For the text-containing cell, return its midpoint in [X, Y] coordinate format. 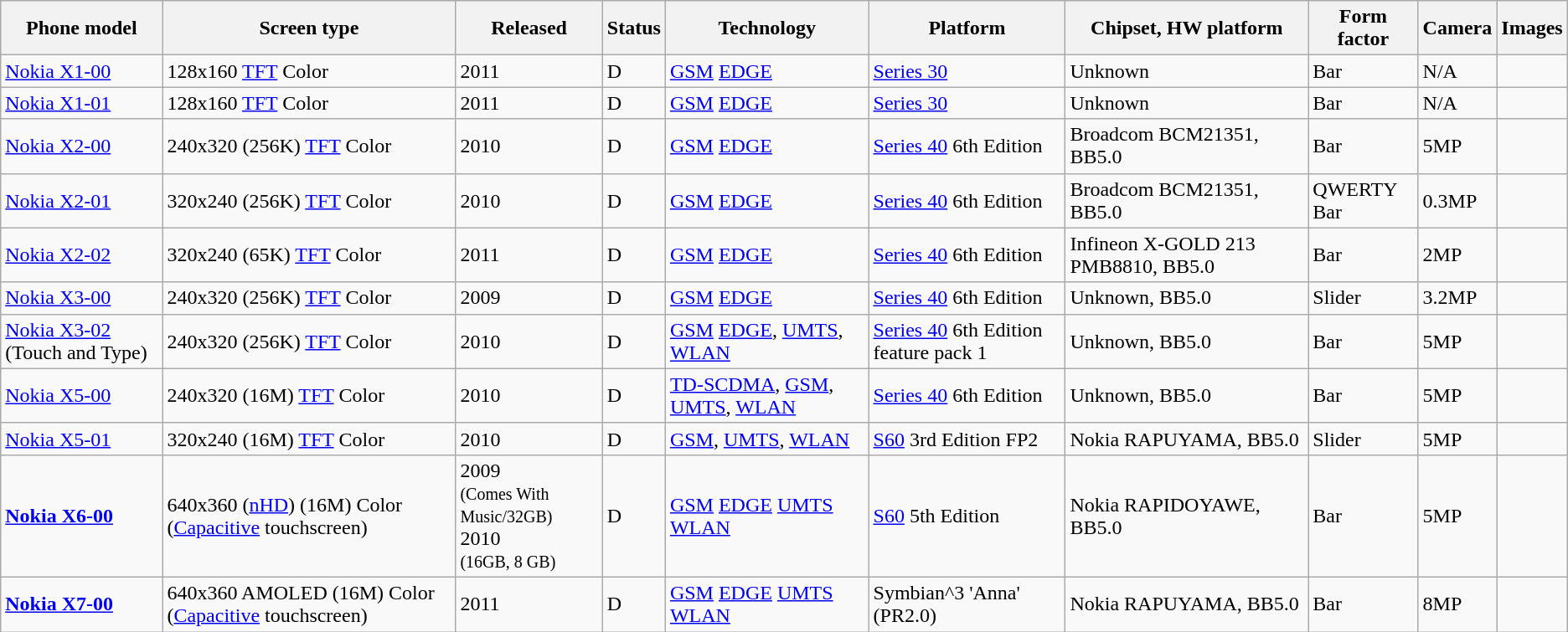
3.2MP [1457, 298]
TD-SCDMA, GSM, UMTS, WLAN [767, 395]
Nokia X5-00 [82, 395]
S60 3rd Edition FP2 [967, 439]
320x240 (256K) TFT Color [309, 201]
Nokia X5-01 [82, 439]
Nokia X3-00 [82, 298]
Nokia RAPIDOYAWE, BB5.0 [1187, 516]
8MP [1457, 604]
Chipset, HW platform [1187, 28]
Nokia X2-00 [82, 146]
QWERTY Bar [1364, 201]
640x360 (nHD) (16M) Color (Capacitive touchscreen) [309, 516]
Screen type [309, 28]
640x360 AMOLED (16M) Color (Capacitive touchscreen) [309, 604]
Nokia X3-02 (Touch and Type) [82, 342]
240x320 (16M) TFT Color [309, 395]
Nokia X1-01 [82, 103]
Platform [967, 28]
Nokia X6-00 [82, 516]
Series 40 6th Edition feature pack 1 [967, 342]
2009(Comes With Music/32GB)2010(16GB, 8 GB) [529, 516]
Status [633, 28]
Nokia X2-01 [82, 201]
Technology [767, 28]
S60 5th Edition [967, 516]
Nokia X1-00 [82, 71]
Infineon X-GOLD 213 PMB8810, BB5.0 [1187, 254]
GSM, UMTS, WLAN [767, 439]
2009 [529, 298]
Camera [1457, 28]
Nokia X7-00 [82, 604]
Symbian^3 'Anna' (PR2.0) [967, 604]
Nokia X2-02 [82, 254]
320x240 (16M) TFT Color [309, 439]
2MP [1457, 254]
Phone model [82, 28]
GSM EDGE, UMTS, WLAN [767, 342]
0.3MP [1457, 201]
320x240 (65K) TFT Color [309, 254]
Form factor [1364, 28]
Images [1532, 28]
Released [529, 28]
